Pinpoint the cell where the given text exists, returning its [X, Y] midpoint coordinate. 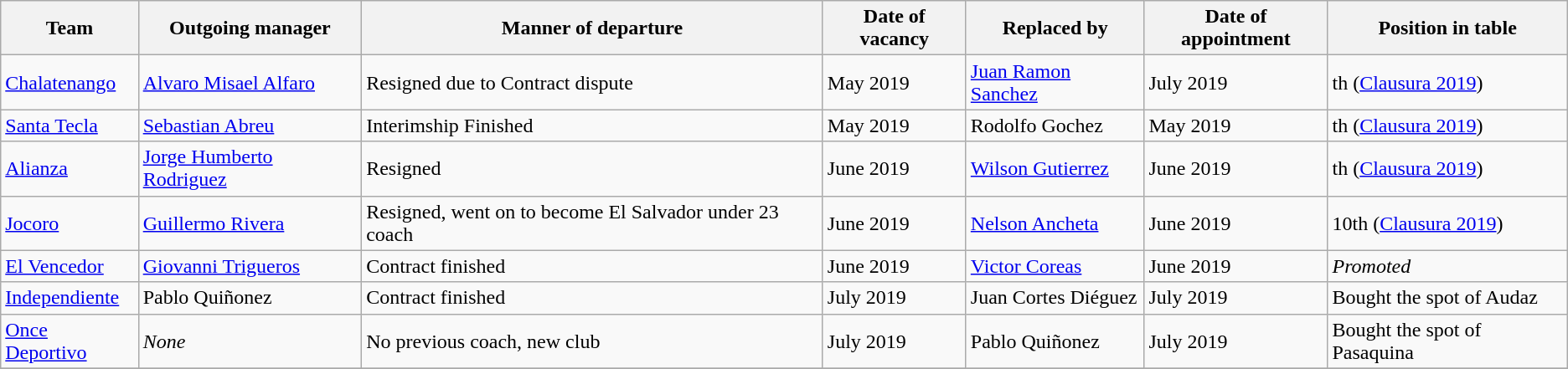
Victor Coreas [1055, 266]
Sebastian Abreu [250, 126]
Date of vacancy [895, 28]
Nelson Ancheta [1055, 223]
Team [70, 28]
10th (Clausura 2019) [1447, 223]
Resigned [593, 169]
Santa Tecla [70, 126]
Position in table [1447, 28]
Once Deportivo [70, 341]
Manner of departure [593, 28]
Juan Ramon Sanchez [1055, 82]
Date of appointment [1236, 28]
Bought the spot of Audaz [1447, 298]
Alvaro Misael Alfaro [250, 82]
None [250, 341]
Replaced by [1055, 28]
El Vencedor [70, 266]
Resigned due to Contract dispute [593, 82]
Jorge Humberto Rodriguez [250, 169]
Guillermo Rivera [250, 223]
Interimship Finished [593, 126]
Resigned, went on to become El Salvador under 23 coach [593, 223]
Alianza [70, 169]
Jocoro [70, 223]
Juan Cortes Diéguez [1055, 298]
Chalatenango [70, 82]
Bought the spot of Pasaquina [1447, 341]
Giovanni Trigueros [250, 266]
Rodolfo Gochez [1055, 126]
Wilson Gutierrez [1055, 169]
Independiente [70, 298]
Outgoing manager [250, 28]
Promoted [1447, 266]
No previous coach, new club [593, 341]
